Locate the cell with the specified text and output its [X, Y] center coordinate. 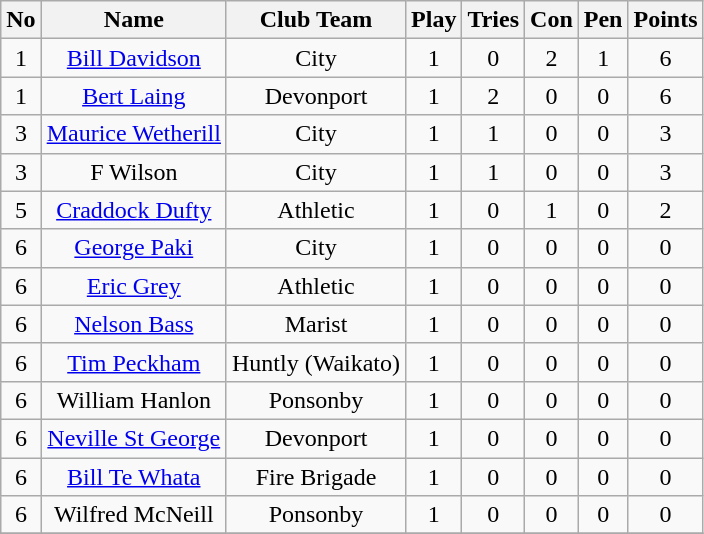
Maurice Wetherill [134, 134]
Nelson Bass [134, 324]
Bill Davidson [134, 58]
Wilfred McNeill [134, 515]
Play [434, 20]
Name [134, 20]
Club Team [316, 20]
William Hanlon [134, 400]
Huntly (Waikato) [316, 362]
Eric Grey [134, 286]
Neville St George [134, 438]
Craddock Dufty [134, 210]
F Wilson [134, 172]
Con [552, 20]
Points [666, 20]
Marist [316, 324]
5 [21, 210]
Tim Peckham [134, 362]
Pen [603, 20]
Bill Te Whata [134, 477]
George Paki [134, 248]
Bert Laing [134, 96]
Tries [494, 20]
Fire Brigade [316, 477]
No [21, 20]
